Return the [x, y] coordinate for the center point of the cell that contains the specified text.  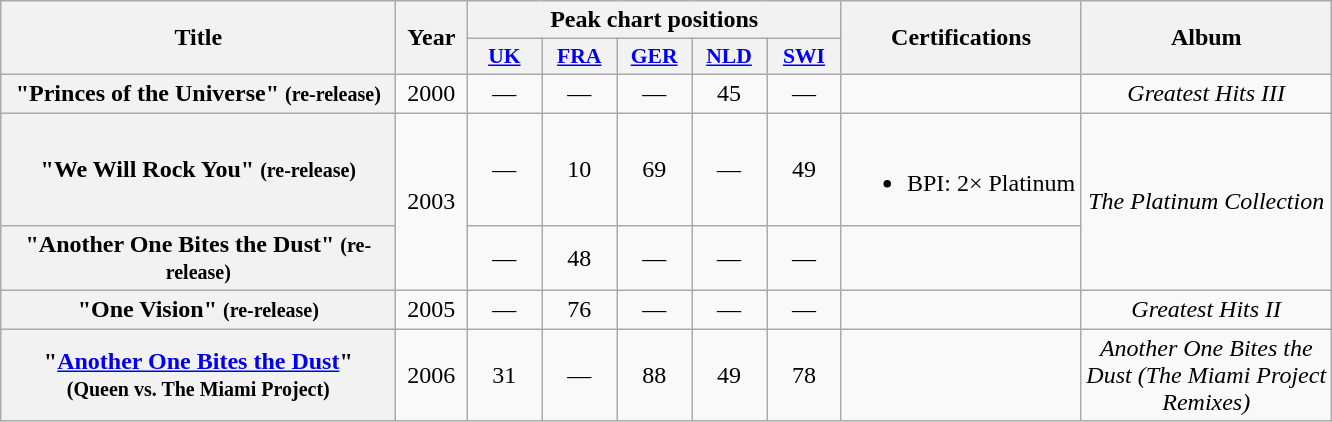
GER [654, 57]
88 [654, 375]
"Another One Bites the Dust"(Queen vs. The Miami Project) [198, 375]
"We Will Rock You" (re-release) [198, 168]
Peak chart positions [654, 20]
"One Vision" (re-release) [198, 310]
31 [504, 375]
FRA [580, 57]
BPI: 2× Platinum [960, 168]
78 [804, 375]
Certifications [960, 38]
2005 [432, 310]
Title [198, 38]
Another One Bites the Dust (The Miami Project Remixes) [1206, 375]
"Another One Bites the Dust" (re-release) [198, 258]
"Princes of the Universe" (re-release) [198, 93]
76 [580, 310]
Greatest Hits III [1206, 93]
UK [504, 57]
48 [580, 258]
The Platinum Collection [1206, 201]
2000 [432, 93]
Greatest Hits II [1206, 310]
NLD [730, 57]
69 [654, 168]
SWI [804, 57]
Album [1206, 38]
10 [580, 168]
2003 [432, 201]
Year [432, 38]
2006 [432, 375]
45 [730, 93]
